Pinpoint the cell where the given text exists, returning its (x, y) midpoint coordinate. 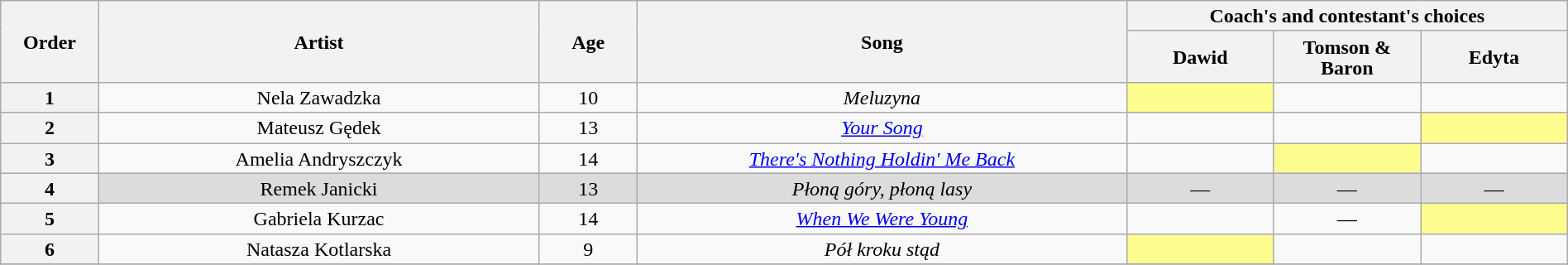
Your Song (882, 128)
3 (50, 157)
Order (50, 41)
Mateusz Gędek (319, 128)
2 (50, 128)
Coach's and contestant's choices (1346, 17)
Amelia Andryszczyk (319, 157)
Dawid (1200, 56)
4 (50, 189)
5 (50, 219)
9 (588, 248)
Płoną góry, płoną lasy (882, 189)
There's Nothing Holdin' Me Back (882, 157)
Pół kroku stąd (882, 248)
Natasza Kotlarska (319, 248)
When We Were Young (882, 219)
Remek Janicki (319, 189)
6 (50, 248)
Age (588, 41)
Tomson & Baron (1347, 56)
10 (588, 98)
Artist (319, 41)
1 (50, 98)
Meluzyna (882, 98)
Nela Zawadzka (319, 98)
Edyta (1494, 56)
Song (882, 41)
Gabriela Kurzac (319, 219)
